Search for the cell housing the specified text and yield its (X, Y) center coordinate. 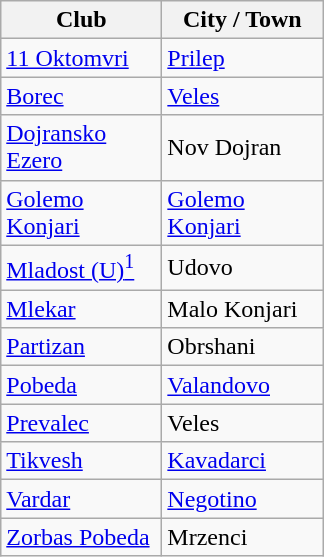
Udovo (242, 268)
Obrshani (242, 347)
Kavadarci (242, 461)
Mladost (U)1 (82, 268)
Partizan (82, 347)
Pobeda (82, 385)
Nov Dojran (242, 148)
Vardar (82, 499)
Tikvesh (82, 461)
Malo Konjari (242, 309)
Zorbas Pobeda (82, 537)
11 Oktomvri (82, 58)
Borec (82, 96)
Mlekar (82, 309)
City / Town (242, 20)
Valandovo (242, 385)
Negotino (242, 499)
Prevalec (82, 423)
Mrzenci (242, 537)
Dojransko Ezero (82, 148)
Prilep (242, 58)
Club (82, 20)
